Find where the given text appears and provide that cell's center as (X, Y) coordinate. 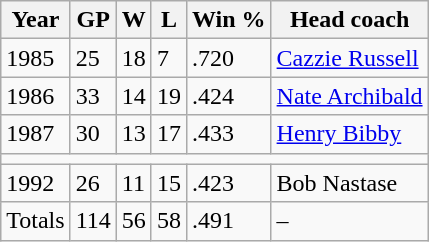
Nate Archibald (350, 96)
15 (168, 183)
.720 (228, 58)
Bob Nastase (350, 183)
Totals (36, 221)
1992 (36, 183)
7 (168, 58)
.433 (228, 134)
.491 (228, 221)
26 (93, 183)
18 (134, 58)
58 (168, 221)
33 (93, 96)
25 (93, 58)
11 (134, 183)
Cazzie Russell (350, 58)
14 (134, 96)
Year (36, 20)
19 (168, 96)
17 (168, 134)
30 (93, 134)
– (350, 221)
Win % (228, 20)
.424 (228, 96)
13 (134, 134)
GP (93, 20)
.423 (228, 183)
1986 (36, 96)
L (168, 20)
1987 (36, 134)
W (134, 20)
56 (134, 221)
Henry Bibby (350, 134)
Head coach (350, 20)
1985 (36, 58)
114 (93, 221)
